From the cell containing the given text, extract its center point as [x, y] coordinate. 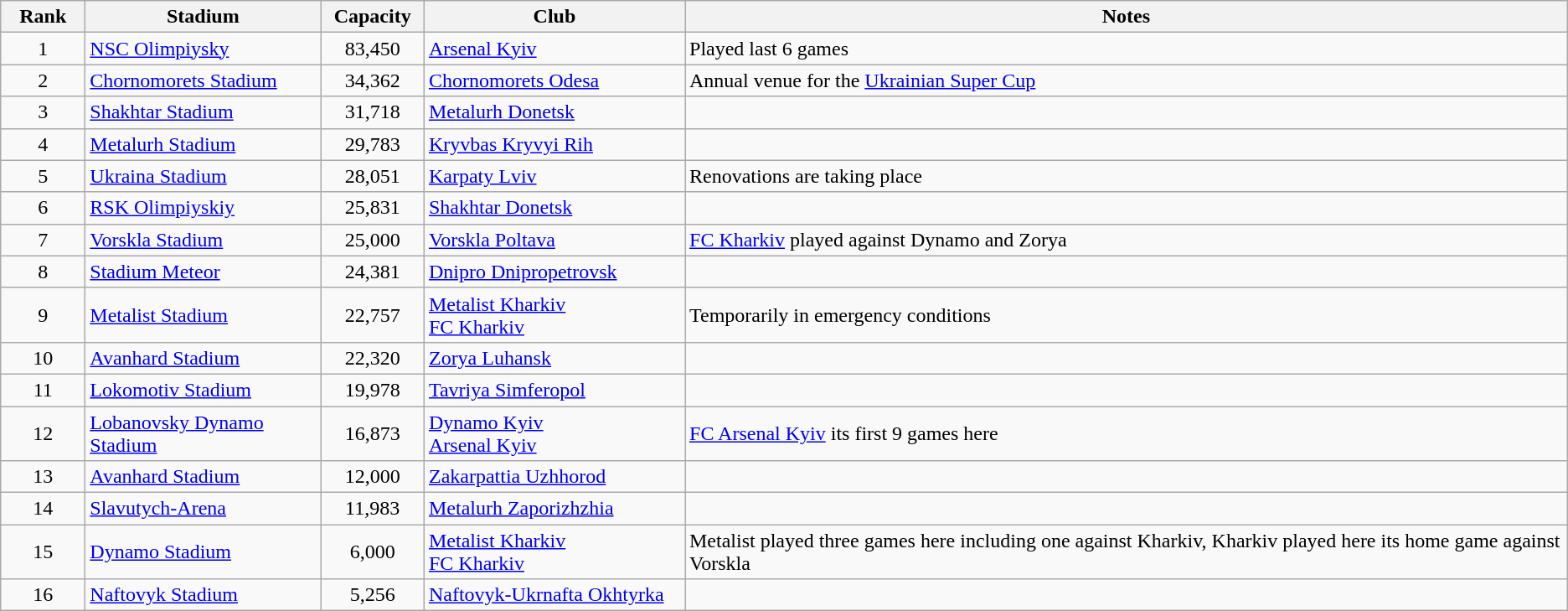
Stadium Meteor [203, 272]
12,000 [373, 477]
9 [44, 315]
11,983 [373, 509]
Naftovyk Stadium [203, 595]
Lobanovsky Dynamo Stadium [203, 432]
Naftovyk-Ukrnafta Okhtyrka [554, 595]
Metalurh Stadium [203, 144]
Played last 6 games [1127, 49]
13 [44, 477]
Metalist played three games here including one against Kharkiv, Kharkiv played here its home game against Vorskla [1127, 551]
34,362 [373, 80]
Shakhtar Stadium [203, 112]
Chornomorets Stadium [203, 80]
5,256 [373, 595]
11 [44, 390]
Temporarily in emergency conditions [1127, 315]
Dynamo KyivArsenal Kyiv [554, 432]
7 [44, 240]
15 [44, 551]
25,831 [373, 208]
28,051 [373, 176]
Annual venue for the Ukrainian Super Cup [1127, 80]
Zakarpattia Uzhhorod [554, 477]
Karpaty Lviv [554, 176]
25,000 [373, 240]
19,978 [373, 390]
10 [44, 358]
Capacity [373, 17]
24,381 [373, 272]
6,000 [373, 551]
Shakhtar Donetsk [554, 208]
16,873 [373, 432]
Kryvbas Kryvyi Rih [554, 144]
Lokomotiv Stadium [203, 390]
Metalurh Zaporizhzhia [554, 509]
5 [44, 176]
12 [44, 432]
83,450 [373, 49]
Ukraina Stadium [203, 176]
Club [554, 17]
RSK Olimpiyskiy [203, 208]
Notes [1127, 17]
6 [44, 208]
Stadium [203, 17]
Arsenal Kyiv [554, 49]
Metalist Stadium [203, 315]
22,320 [373, 358]
4 [44, 144]
Vorskla Stadium [203, 240]
NSC Olimpiysky [203, 49]
Rank [44, 17]
Dynamo Stadium [203, 551]
FC Kharkiv played against Dynamo and Zorya [1127, 240]
FC Arsenal Kyiv its first 9 games here [1127, 432]
Chornomorets Odesa [554, 80]
Tavriya Simferopol [554, 390]
8 [44, 272]
3 [44, 112]
22,757 [373, 315]
16 [44, 595]
29,783 [373, 144]
Dnipro Dnipropetrovsk [554, 272]
1 [44, 49]
Metalurh Donetsk [554, 112]
2 [44, 80]
Slavutych-Arena [203, 509]
Zorya Luhansk [554, 358]
Vorskla Poltava [554, 240]
Renovations are taking place [1127, 176]
31,718 [373, 112]
14 [44, 509]
